Capture the cell that displays the provided text and extract its (x, y) central coordinate. 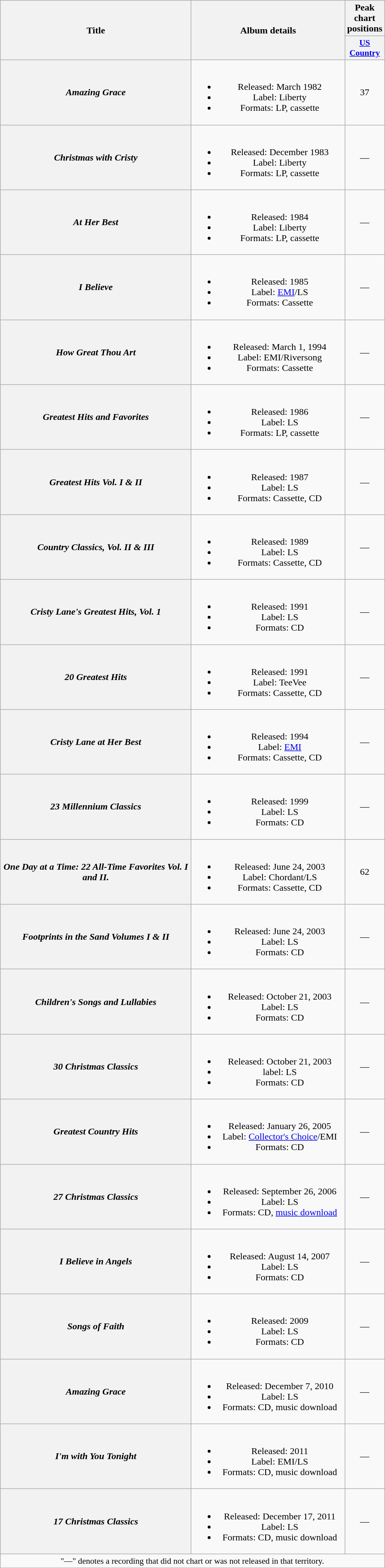
Album details (268, 30)
USCountry (365, 48)
Footprints in the Sand Volumes I & II (96, 937)
Released: January 26, 2005Label: Collector's Choice/EMIFormats: CD (268, 1131)
Released: March 1982Label: LibertyFormats: LP, cassette (268, 93)
Cristy Lane at Her Best (96, 742)
"—" denotes a recording that did not chart or was not released in that territory. (192, 1561)
Released: 2009Label: LSFormats: CD (268, 1327)
Greatest Country Hits (96, 1131)
Released: 1985Label: EMI/LSFormats: Cassette (268, 287)
Released: October 21, 2003Label: LSFormats: CD (268, 1002)
Peakchartpositions (365, 18)
Released: June 24, 2003Label: LSFormats: CD (268, 937)
Released: December 7, 2010Label: LSFormats: CD, music download (268, 1391)
Released: 2011Label: EMI/LSFormats: CD, music download (268, 1456)
Country Classics, Vol. II & III (96, 547)
Released: 1991Label: TeeVeeFormats: Cassette, CD (268, 677)
Released: August 14, 2007Label: LSFormats: CD (268, 1261)
30 Christmas Classics (96, 1067)
62 (365, 872)
Released: October 21, 2003label: LSFormats: CD (268, 1067)
Released: 1989Label: LSFormats: Cassette, CD (268, 547)
Songs of Faith (96, 1327)
Christmas with Cristy (96, 157)
Released: June 24, 2003Label: Chordant/LSFormats: Cassette, CD (268, 872)
Released: 1986Label: LSFormats: LP, cassette (268, 417)
One Day at a Time: 22 All-Time Favorites Vol. I and II. (96, 872)
I Believe (96, 287)
How Great Thou Art (96, 352)
37 (365, 93)
Title (96, 30)
Released: December 17, 2011Label: LSFormats: CD, music download (268, 1521)
23 Millennium Classics (96, 807)
Released: March 1, 1994Label: EMI/RiversongFormats: Cassette (268, 352)
Released: 1999Label: LSFormats: CD (268, 807)
Cristy Lane's Greatest Hits, Vol. 1 (96, 612)
I'm with You Tonight (96, 1456)
At Her Best (96, 222)
27 Christmas Classics (96, 1197)
20 Greatest Hits (96, 677)
Released: 1987Label: LSFormats: Cassette, CD (268, 482)
Greatest Hits and Favorites (96, 417)
Released: December 1983Label: LibertyFormats: LP, cassette (268, 157)
Released: 1994Label: EMIFormats: Cassette, CD (268, 742)
Released: 1991Label: LSFormats: CD (268, 612)
17 Christmas Classics (96, 1521)
Released: 1984Label: LibertyFormats: LP, cassette (268, 222)
Greatest Hits Vol. I & II (96, 482)
Released: September 26, 2006Label: LSFormats: CD, music download (268, 1197)
I Believe in Angels (96, 1261)
Children's Songs and Lullabies (96, 1002)
